Detect which cell encompasses the target text, then output its (x, y) center coordinate. 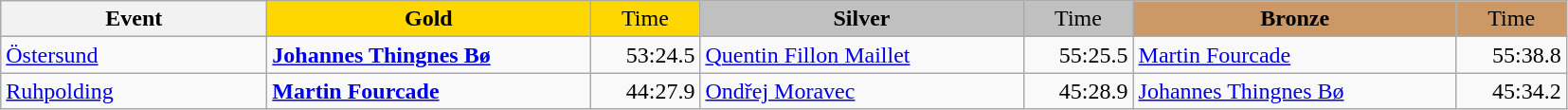
Bronze (1294, 19)
Ondřej Moravec (862, 91)
55:38.8 (1511, 55)
44:27.9 (645, 91)
Silver (862, 19)
Quentin Fillon Maillet (862, 55)
55:25.5 (1078, 55)
Ruhpolding (135, 91)
53:24.5 (645, 55)
45:28.9 (1078, 91)
Gold (428, 19)
45:34.2 (1511, 91)
Östersund (135, 55)
Event (135, 19)
